Return the (x, y) coordinate for the center point of the cell that contains the specified text.  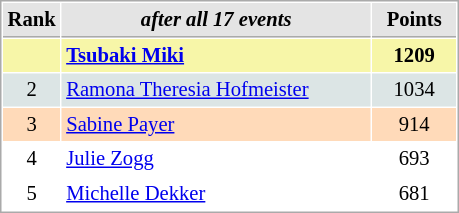
Sabine Payer (216, 124)
4 (32, 158)
1209 (414, 56)
Tsubaki Miki (216, 56)
Rank (32, 20)
2 (32, 90)
1034 (414, 90)
681 (414, 194)
5 (32, 194)
Points (414, 20)
3 (32, 124)
after all 17 events (216, 20)
693 (414, 158)
Julie Zogg (216, 158)
Michelle Dekker (216, 194)
914 (414, 124)
Ramona Theresia Hofmeister (216, 90)
